Identify which cell holds the provided text, then report its [X, Y] central coordinate. 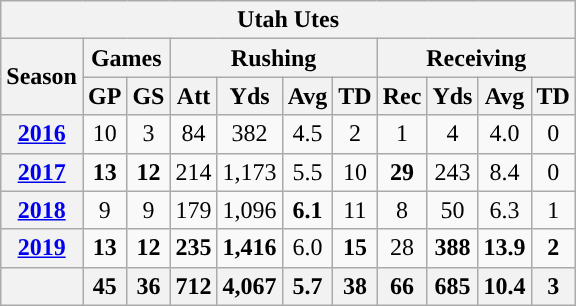
13.9 [504, 248]
5.7 [308, 286]
15 [355, 248]
66 [402, 286]
2017 [42, 172]
2019 [42, 248]
6.1 [308, 210]
2018 [42, 210]
235 [194, 248]
45 [104, 286]
382 [250, 134]
Rushing [274, 58]
4.0 [504, 134]
4,067 [250, 286]
Rec [402, 96]
243 [452, 172]
GS [148, 96]
685 [452, 286]
5.5 [308, 172]
Utah Utes [288, 20]
36 [148, 286]
8.4 [504, 172]
6.3 [504, 210]
4 [452, 134]
1,173 [250, 172]
Season [42, 77]
1,416 [250, 248]
GP [104, 96]
388 [452, 248]
Att [194, 96]
84 [194, 134]
179 [194, 210]
50 [452, 210]
10.4 [504, 286]
4.5 [308, 134]
712 [194, 286]
2016 [42, 134]
11 [355, 210]
Receiving [476, 58]
1,096 [250, 210]
8 [402, 210]
6.0 [308, 248]
214 [194, 172]
Games [126, 58]
28 [402, 248]
29 [402, 172]
38 [355, 286]
